Identify which cell holds the provided text, then report its (X, Y) central coordinate. 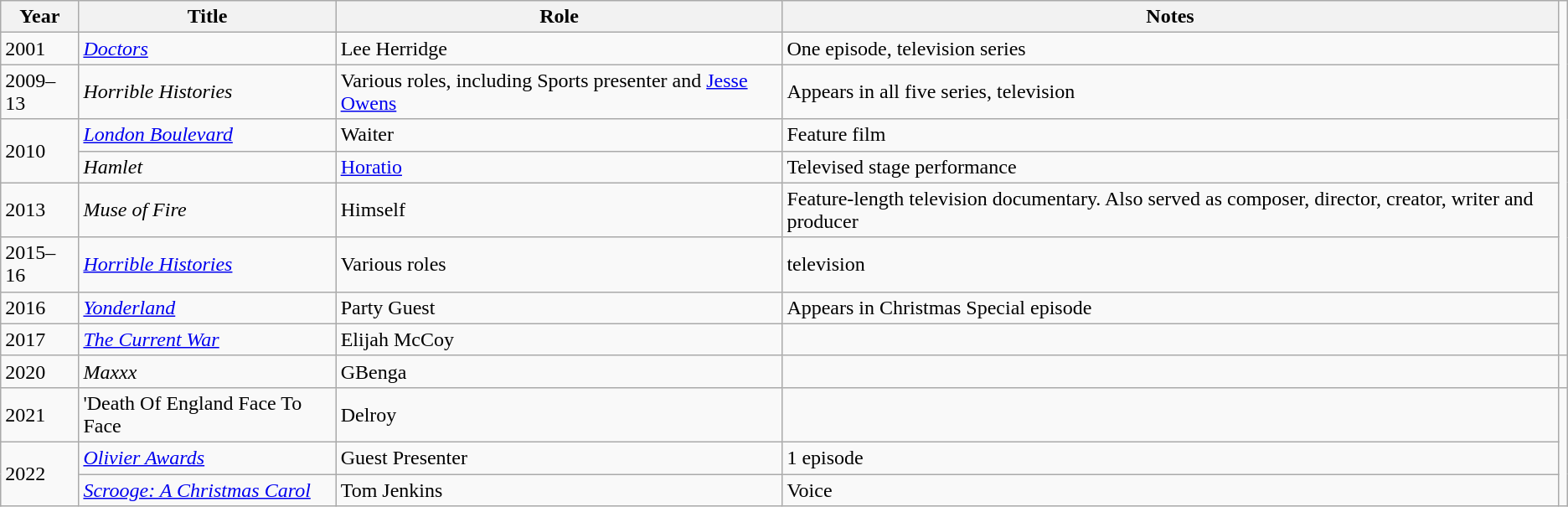
Appears in all five series, television (1170, 92)
Horatio (560, 167)
Muse of Fire (208, 210)
2016 (40, 308)
Role (560, 17)
Lee Herridge (560, 49)
Guest Presenter (560, 458)
2022 (40, 473)
Maxxx (208, 371)
GBenga (560, 371)
Feature-length television documentary. Also served as composer, director, creator, writer and producer (1170, 210)
Olivier Awards (208, 458)
London Boulevard (208, 135)
television (1170, 265)
2013 (40, 210)
Various roles (560, 265)
1 episode (1170, 458)
One episode, television series (1170, 49)
Party Guest (560, 308)
Doctors (208, 49)
Tom Jenkins (560, 490)
Notes (1170, 17)
'Death Of England Face To Face (208, 414)
Himself (560, 210)
Feature film (1170, 135)
Scrooge: A Christmas Carol (208, 490)
Various roles, including Sports presenter and Jesse Owens (560, 92)
Year (40, 17)
2020 (40, 371)
Hamlet (208, 167)
2001 (40, 49)
Yonderland (208, 308)
Voice (1170, 490)
Waiter (560, 135)
2010 (40, 151)
2021 (40, 414)
The Current War (208, 339)
2015–16 (40, 265)
Delroy (560, 414)
2009–13 (40, 92)
2017 (40, 339)
Appears in Christmas Special episode (1170, 308)
Elijah McCoy (560, 339)
Title (208, 17)
Televised stage performance (1170, 167)
